Output the (x, y) coordinate of the center of the cell containing the given text.  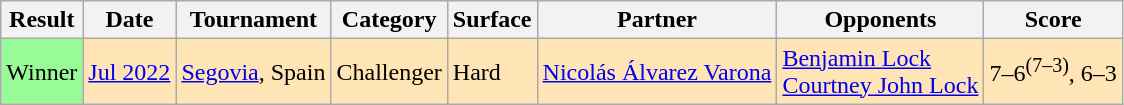
Category (389, 20)
Partner (657, 20)
Tournament (254, 20)
Result (42, 20)
Winner (42, 72)
Jul 2022 (130, 72)
Surface (492, 20)
Challenger (389, 72)
Date (130, 20)
Segovia, Spain (254, 72)
Nicolás Álvarez Varona (657, 72)
Hard (492, 72)
Opponents (880, 20)
Benjamin Lock Courtney John Lock (880, 72)
7–6(7–3), 6–3 (1053, 72)
Score (1053, 20)
